Locate the cell with the specified text and output its [X, Y] center coordinate. 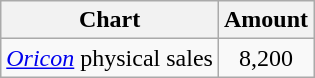
8,200 [266, 58]
Oricon physical sales [110, 58]
Chart [110, 20]
Amount [266, 20]
